Locate the cell with the specified text and output its [X, Y] center coordinate. 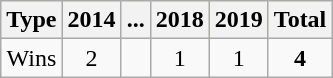
Wins [32, 58]
Total [300, 20]
2014 [92, 20]
4 [300, 58]
2019 [238, 20]
... [136, 20]
2 [92, 58]
2018 [180, 20]
Type [32, 20]
